Find where the given text appears and provide that cell's center as [x, y] coordinate. 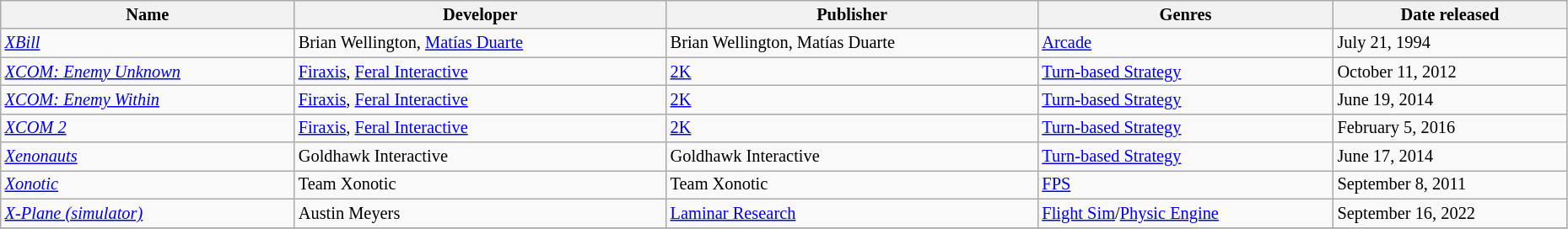
June 17, 2014 [1451, 157]
July 21, 1994 [1451, 43]
Xonotic [148, 184]
June 19, 2014 [1451, 99]
X-Plane (simulator) [148, 213]
Publisher [852, 14]
Date released [1451, 14]
XBill [148, 43]
Developer [481, 14]
Laminar Research [852, 213]
October 11, 2012 [1451, 72]
Flight Sim/Physic Engine [1185, 213]
XCOM 2 [148, 128]
FPS [1185, 184]
XCOM: Enemy Within [148, 99]
September 16, 2022 [1451, 213]
Genres [1185, 14]
Name [148, 14]
Xenonauts [148, 157]
Arcade [1185, 43]
September 8, 2011 [1451, 184]
Austin Meyers [481, 213]
XCOM: Enemy Unknown [148, 72]
February 5, 2016 [1451, 128]
